Determine the [X, Y] coordinate at the center of the cell enclosing the given text.  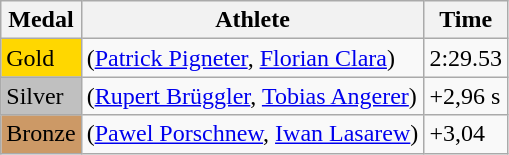
Athlete [252, 20]
Time [466, 20]
Silver [41, 96]
+3,04 [466, 134]
+2,96 s [466, 96]
(Patrick Pigneter, Florian Clara) [252, 58]
Gold [41, 58]
(Pawel Porschnew, Iwan Lasarew) [252, 134]
Bronze [41, 134]
(Rupert Brüggler, Tobias Angerer) [252, 96]
Medal [41, 20]
2:29.53 [466, 58]
